Provide the [X, Y] coordinate of the cell's center where the given text is located.  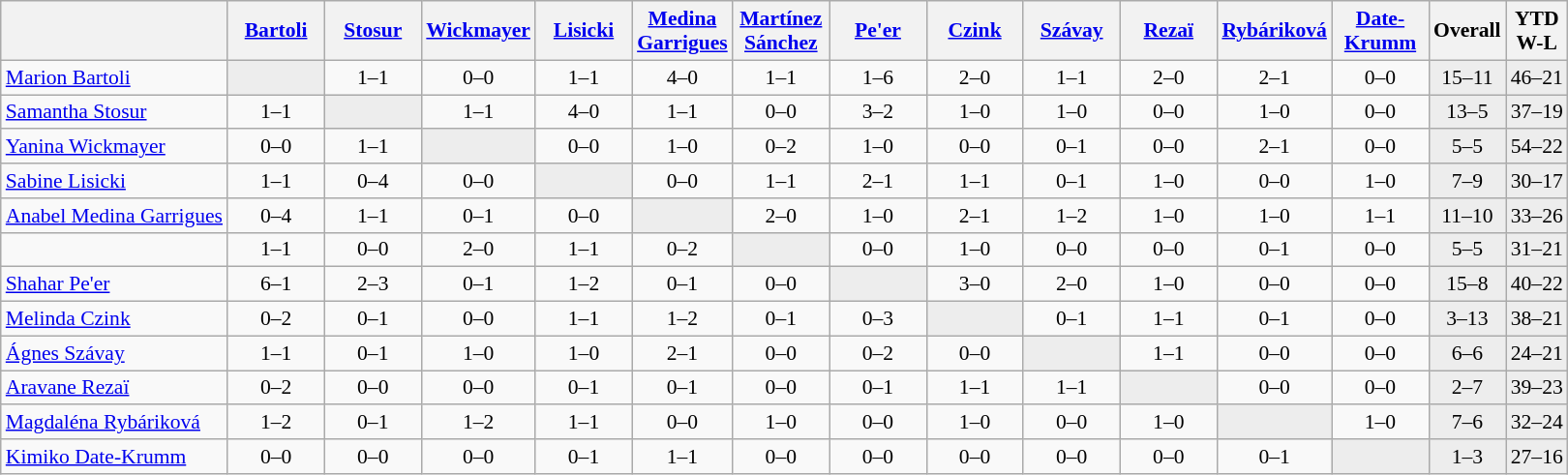
Marion Bartoli [114, 77]
2–7 [1467, 388]
Bartoli [276, 31]
0–3 [878, 319]
31–21 [1537, 250]
54–22 [1537, 147]
40–22 [1537, 284]
3–2 [878, 112]
Overall [1467, 31]
46–21 [1537, 77]
13–5 [1467, 112]
Samantha Stosur [114, 112]
Martínez Sánchez [781, 31]
Lisicki [584, 31]
Shahar Pe'er [114, 284]
2–3 [373, 284]
Pe'er [878, 31]
3–13 [1467, 319]
27–16 [1537, 457]
15–8 [1467, 284]
Czink [975, 31]
11–10 [1467, 216]
32–24 [1537, 423]
Anabel Medina Garrigues [114, 216]
Yanina Wickmayer [114, 147]
Sabine Lisicki [114, 181]
Kimiko Date-Krumm [114, 457]
1–3 [1467, 457]
6–1 [276, 284]
24–21 [1537, 353]
37–19 [1537, 112]
38–21 [1537, 319]
Ágnes Szávay [114, 353]
Aravane Rezaï [114, 388]
Melinda Czink [114, 319]
7–9 [1467, 181]
Date-Krumm [1380, 31]
30–17 [1537, 181]
YTD W-L [1537, 31]
1–6 [878, 77]
15–11 [1467, 77]
Szávay [1071, 31]
3–0 [975, 284]
Medina Garrigues [682, 31]
6–6 [1467, 353]
33–26 [1537, 216]
Magdaléna Rybáriková [114, 423]
39–23 [1537, 388]
Rybáriková [1274, 31]
Rezaï [1168, 31]
7–6 [1467, 423]
Stosur [373, 31]
Wickmayer [478, 31]
